For the text-containing cell, return its midpoint in (X, Y) coordinate format. 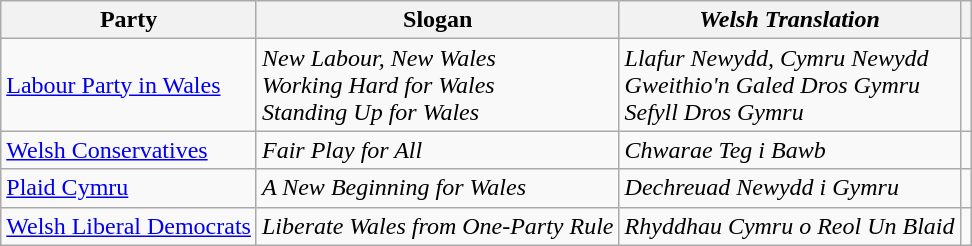
Rhyddhau Cymru o Reol Un Blaid (790, 226)
Welsh Translation (790, 20)
A New Beginning for Wales (438, 188)
Plaid Cymru (129, 188)
Llafur Newydd, Cymru NewyddGweithio'n Galed Dros GymruSefyll Dros Gymru (790, 85)
Fair Play for All (438, 150)
New Labour, New WalesWorking Hard for WalesStanding Up for Wales (438, 85)
Chwarae Teg i Bawb (790, 150)
Liberate Wales from One-Party Rule (438, 226)
Party (129, 20)
Labour Party in Wales (129, 85)
Welsh Conservatives (129, 150)
Slogan (438, 20)
Welsh Liberal Democrats (129, 226)
Dechreuad Newydd i Gymru (790, 188)
